Pinpoint the cell where the given text exists, returning its (x, y) midpoint coordinate. 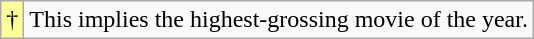
This implies the highest-grossing movie of the year. (279, 20)
† (12, 20)
